Search for the cell housing the specified text and yield its [x, y] center coordinate. 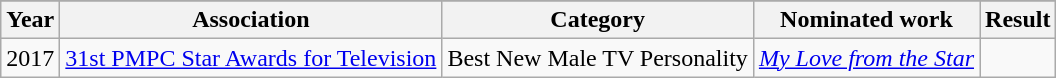
Best New Male TV Personality [598, 58]
Category [598, 20]
Result [1018, 20]
Association [251, 20]
2017 [30, 58]
Nominated work [866, 20]
31st PMPC Star Awards for Television [251, 58]
My Love from the Star [866, 58]
Year [30, 20]
